Detect which cell encompasses the target text, then output its (X, Y) center coordinate. 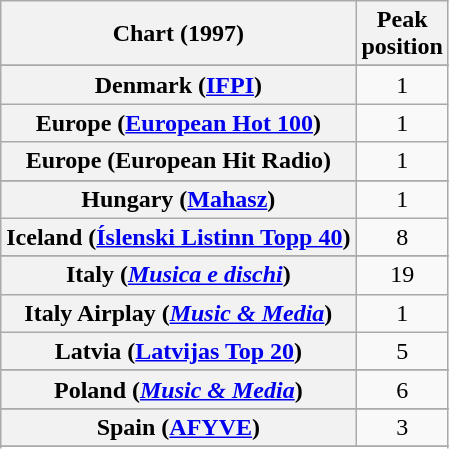
Peakposition (402, 34)
Latvia (Latvijas Top 20) (178, 351)
6 (402, 389)
Spain (AFYVE) (178, 427)
Chart (1997) (178, 34)
Italy Airplay (Music & Media) (178, 313)
Poland (Music & Media) (178, 389)
5 (402, 351)
Europe (European Hit Radio) (178, 161)
Denmark (IFPI) (178, 85)
Iceland (Íslenski Listinn Topp 40) (178, 237)
Europe (European Hot 100) (178, 123)
19 (402, 275)
8 (402, 237)
3 (402, 427)
Italy (Musica e dischi) (178, 275)
Hungary (Mahasz) (178, 199)
